From the cell containing the given text, extract its center point as (X, Y) coordinate. 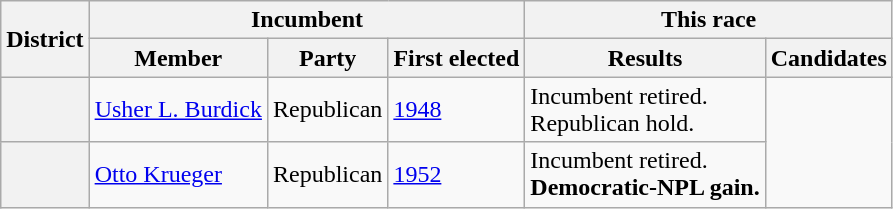
Incumbent retired.Democratic-NPL gain. (645, 174)
1952 (456, 174)
This race (708, 20)
Otto Krueger (178, 174)
Party (327, 58)
Member (178, 58)
First elected (456, 58)
District (45, 39)
Incumbent retired.Republican hold. (645, 110)
Results (645, 58)
Candidates (828, 58)
Incumbent (307, 20)
1948 (456, 110)
Usher L. Burdick (178, 110)
